Capture the cell that displays the provided text and extract its (X, Y) central coordinate. 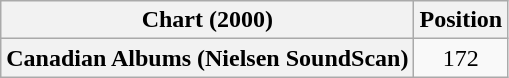
Canadian Albums (Nielsen SoundScan) (208, 58)
Position (461, 20)
Chart (2000) (208, 20)
172 (461, 58)
